Extract the (X, Y) coordinate from the center of the cell holding the provided text.  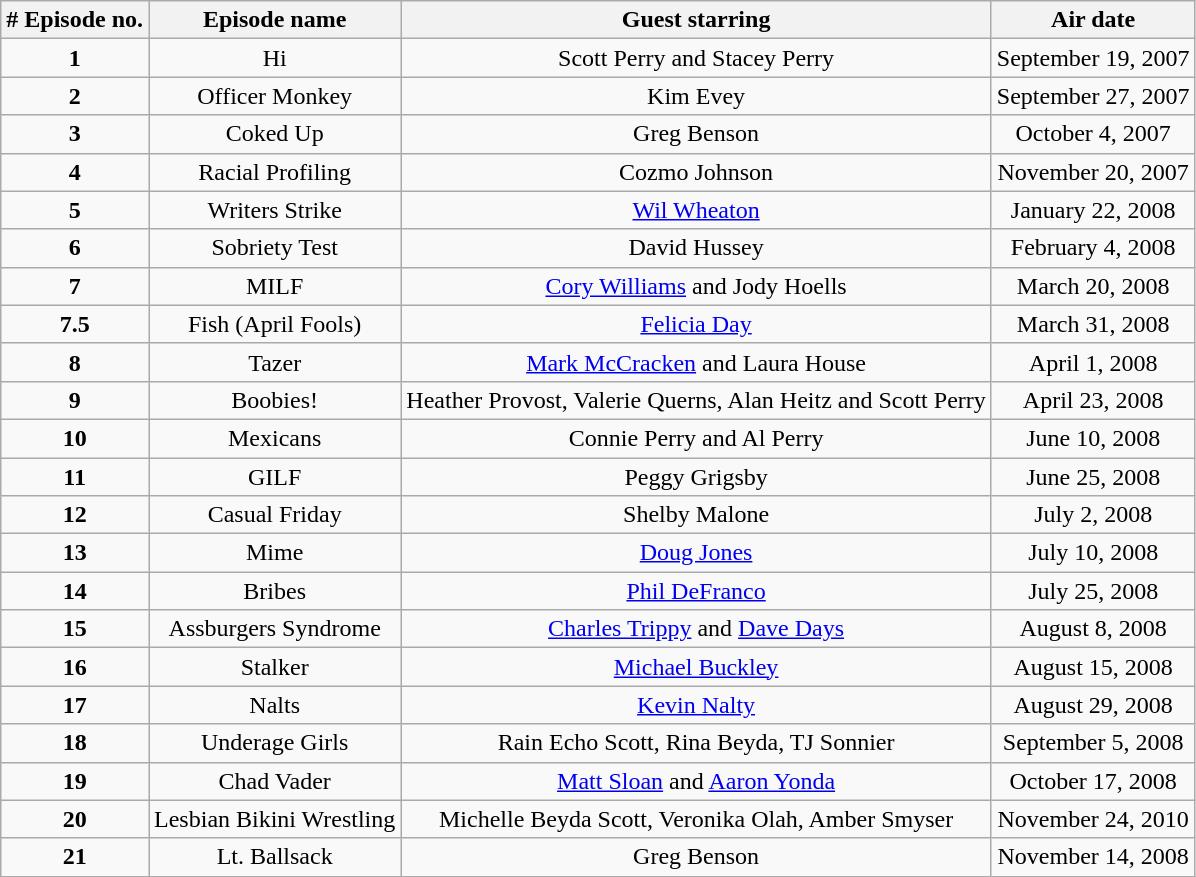
Officer Monkey (275, 96)
3 (75, 134)
10 (75, 438)
Felicia Day (696, 324)
Cozmo Johnson (696, 172)
Bribes (275, 591)
21 (75, 857)
4 (75, 172)
Shelby Malone (696, 515)
14 (75, 591)
July 2, 2008 (1093, 515)
9 (75, 400)
Mark McCracken and Laura House (696, 362)
Rain Echo Scott, Rina Beyda, TJ Sonnier (696, 743)
March 31, 2008 (1093, 324)
Episode name (275, 20)
Mexicans (275, 438)
Air date (1093, 20)
Casual Friday (275, 515)
Mime (275, 553)
5 (75, 210)
November 20, 2007 (1093, 172)
Chad Vader (275, 781)
Lt. Ballsack (275, 857)
7.5 (75, 324)
October 4, 2007 (1093, 134)
19 (75, 781)
Cory Williams and Jody Hoells (696, 286)
Lesbian Bikini Wrestling (275, 819)
Boobies! (275, 400)
GILF (275, 477)
Fish (April Fools) (275, 324)
Peggy Grigsby (696, 477)
June 25, 2008 (1093, 477)
August 8, 2008 (1093, 629)
Connie Perry and Al Perry (696, 438)
Sobriety Test (275, 248)
April 1, 2008 (1093, 362)
March 20, 2008 (1093, 286)
November 24, 2010 (1093, 819)
6 (75, 248)
Kevin Nalty (696, 705)
November 14, 2008 (1093, 857)
# Episode no. (75, 20)
August 15, 2008 (1093, 667)
Michelle Beyda Scott, Veronika Olah, Amber Smyser (696, 819)
Stalker (275, 667)
13 (75, 553)
8 (75, 362)
Hi (275, 58)
17 (75, 705)
July 10, 2008 (1093, 553)
Nalts (275, 705)
Assburgers Syndrome (275, 629)
July 25, 2008 (1093, 591)
Phil DeFranco (696, 591)
15 (75, 629)
Doug Jones (696, 553)
September 27, 2007 (1093, 96)
Heather Provost, Valerie Querns, Alan Heitz and Scott Perry (696, 400)
David Hussey (696, 248)
February 4, 2008 (1093, 248)
11 (75, 477)
Wil Wheaton (696, 210)
Scott Perry and Stacey Perry (696, 58)
Charles Trippy and Dave Days (696, 629)
Guest starring (696, 20)
Writers Strike (275, 210)
Underage Girls (275, 743)
7 (75, 286)
October 17, 2008 (1093, 781)
September 5, 2008 (1093, 743)
April 23, 2008 (1093, 400)
Racial Profiling (275, 172)
January 22, 2008 (1093, 210)
16 (75, 667)
Michael Buckley (696, 667)
Tazer (275, 362)
18 (75, 743)
Kim Evey (696, 96)
20 (75, 819)
Coked Up (275, 134)
2 (75, 96)
Matt Sloan and Aaron Yonda (696, 781)
August 29, 2008 (1093, 705)
June 10, 2008 (1093, 438)
September 19, 2007 (1093, 58)
MILF (275, 286)
12 (75, 515)
1 (75, 58)
